Find where the given text appears and provide that cell's center as [x, y] coordinate. 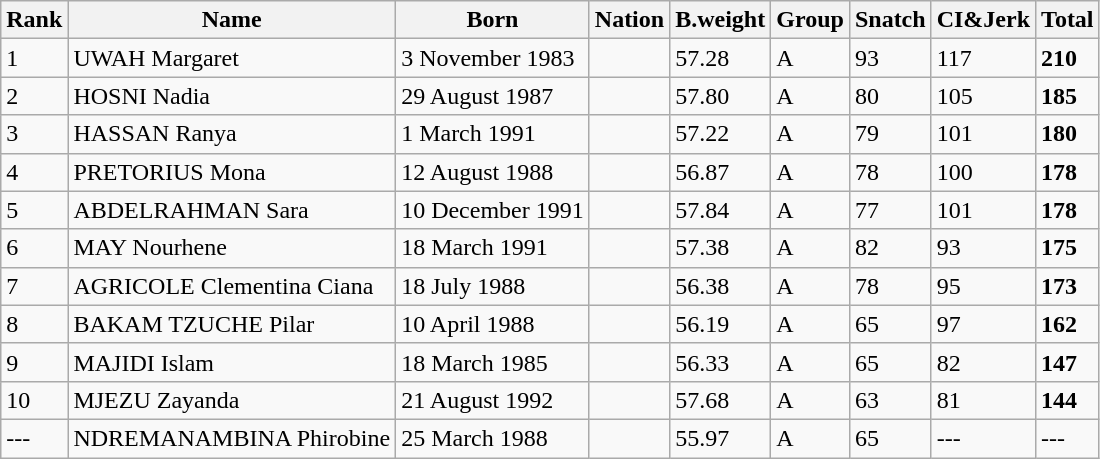
Total [1068, 20]
29 August 1987 [493, 96]
79 [890, 134]
105 [983, 96]
56.19 [720, 324]
3 [34, 134]
4 [34, 172]
9 [34, 362]
PRETORIUS Mona [232, 172]
57.84 [720, 210]
147 [1068, 362]
63 [890, 400]
18 March 1991 [493, 248]
100 [983, 172]
ABDELRAHMAN Sara [232, 210]
1 March 1991 [493, 134]
HASSAN Ranya [232, 134]
57.80 [720, 96]
Born [493, 20]
80 [890, 96]
5 [34, 210]
BAKAM TZUCHE Pilar [232, 324]
57.68 [720, 400]
6 [34, 248]
10 December 1991 [493, 210]
Name [232, 20]
180 [1068, 134]
18 July 1988 [493, 286]
25 March 1988 [493, 438]
57.38 [720, 248]
56.87 [720, 172]
7 [34, 286]
10 April 1988 [493, 324]
2 [34, 96]
55.97 [720, 438]
185 [1068, 96]
8 [34, 324]
UWAH Margaret [232, 58]
144 [1068, 400]
175 [1068, 248]
162 [1068, 324]
MAJIDI Islam [232, 362]
57.22 [720, 134]
Rank [34, 20]
117 [983, 58]
56.33 [720, 362]
B.weight [720, 20]
AGRICOLE Clementina Ciana [232, 286]
56.38 [720, 286]
Snatch [890, 20]
18 March 1985 [493, 362]
NDREMANAMBINA Phirobine [232, 438]
3 November 1983 [493, 58]
MAY Nourhene [232, 248]
12 August 1988 [493, 172]
95 [983, 286]
21 August 1992 [493, 400]
77 [890, 210]
173 [1068, 286]
97 [983, 324]
57.28 [720, 58]
HOSNI Nadia [232, 96]
CI&Jerk [983, 20]
81 [983, 400]
1 [34, 58]
MJEZU Zayanda [232, 400]
Group [810, 20]
Nation [629, 20]
210 [1068, 58]
10 [34, 400]
